Capture the cell that displays the provided text and extract its [X, Y] central coordinate. 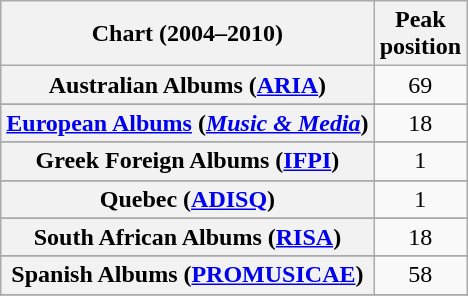
Australian Albums (ARIA) [188, 85]
Chart (2004–2010) [188, 34]
Quebec (ADISQ) [188, 199]
Greek Foreign Albums (IFPI) [188, 161]
58 [420, 275]
South African Albums (RISA) [188, 237]
European Albums (Music & Media) [188, 123]
69 [420, 85]
Spanish Albums (PROMUSICAE) [188, 275]
Peakposition [420, 34]
